Output the [X, Y] coordinate of the center of the cell containing the given text.  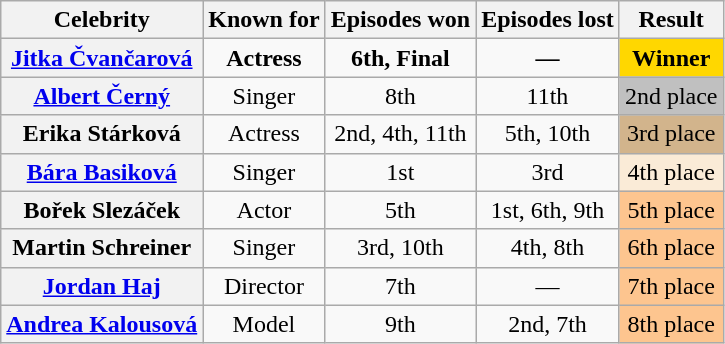
3rd [548, 172]
Episodes won [400, 20]
11th [548, 96]
7th place [671, 286]
Celebrity [102, 20]
1st, 6th, 9th [548, 210]
1st [400, 172]
4th, 8th [548, 248]
4th place [671, 172]
Jitka Čvančarová [102, 58]
Jordan Haj [102, 286]
5th, 10th [548, 134]
Bára Basiková [102, 172]
Known for [264, 20]
3rd, 10th [400, 248]
Winner [671, 58]
9th [400, 324]
Andrea Kalousová [102, 324]
Actor [264, 210]
Erika Stárková [102, 134]
8th place [671, 324]
2nd, 4th, 11th [400, 134]
Episodes lost [548, 20]
6th place [671, 248]
Model [264, 324]
5th [400, 210]
8th [400, 96]
Martin Schreiner [102, 248]
Albert Černý [102, 96]
Bořek Slezáček [102, 210]
2nd place [671, 96]
2nd, 7th [548, 324]
5th place [671, 210]
3rd place [671, 134]
6th, Final [400, 58]
7th [400, 286]
Result [671, 20]
Director [264, 286]
